Determine the [X, Y] coordinate at the center of the cell enclosing the given text.  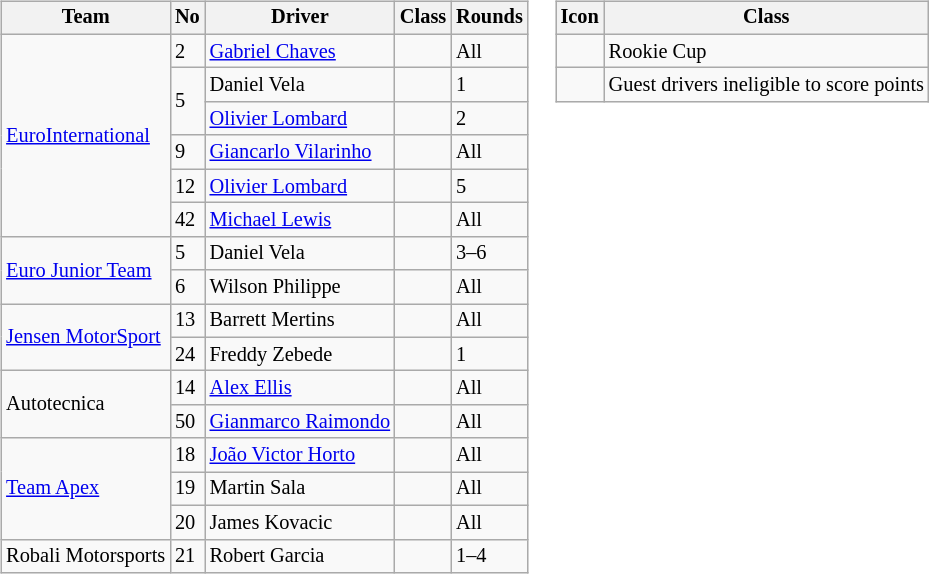
Team Apex [86, 488]
Guest drivers ineligible to score points [766, 85]
Freddy Zebede [300, 354]
Michael Lewis [300, 220]
42 [188, 220]
Autotecnica [86, 404]
Team [86, 18]
Rookie Cup [766, 51]
Euro Junior Team [86, 270]
Gianmarco Raimondo [300, 422]
Wilson Philippe [300, 287]
18 [188, 455]
EuroInternational [86, 135]
James Kovacic [300, 522]
Rounds [490, 18]
João Victor Horto [300, 455]
14 [188, 388]
12 [188, 186]
3–6 [490, 253]
Jensen MotorSport [86, 338]
Barrett Mertins [300, 321]
20 [188, 522]
19 [188, 489]
Giancarlo Vilarinho [300, 152]
24 [188, 354]
No [188, 18]
Robert Garcia [300, 556]
Gabriel Chaves [300, 51]
Robali Motorsports [86, 556]
21 [188, 556]
Alex Ellis [300, 388]
50 [188, 422]
1–4 [490, 556]
Driver [300, 18]
Icon [580, 18]
13 [188, 321]
9 [188, 152]
Martin Sala [300, 489]
6 [188, 287]
